Search for the cell housing the specified text and yield its [X, Y] center coordinate. 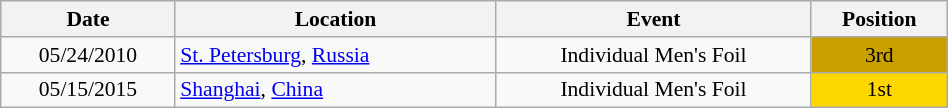
Shanghai, China [335, 90]
Event [654, 19]
Location [335, 19]
05/15/2015 [88, 90]
Date [88, 19]
St. Petersburg, Russia [335, 55]
Position [879, 19]
05/24/2010 [88, 55]
3rd [879, 55]
1st [879, 90]
